For the text-containing cell, return its midpoint in [x, y] coordinate format. 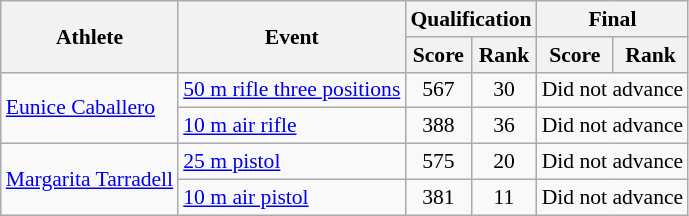
381 [438, 197]
36 [504, 126]
50 m rifle three positions [292, 90]
25 m pistol [292, 162]
10 m air pistol [292, 197]
30 [504, 90]
388 [438, 126]
575 [438, 162]
Qualification [470, 19]
Event [292, 36]
Athlete [90, 36]
Final [613, 19]
10 m air rifle [292, 126]
Margarita Tarradell [90, 180]
20 [504, 162]
11 [504, 197]
Eunice Caballero [90, 108]
567 [438, 90]
